Detect which cell encompasses the target text, then output its (X, Y) center coordinate. 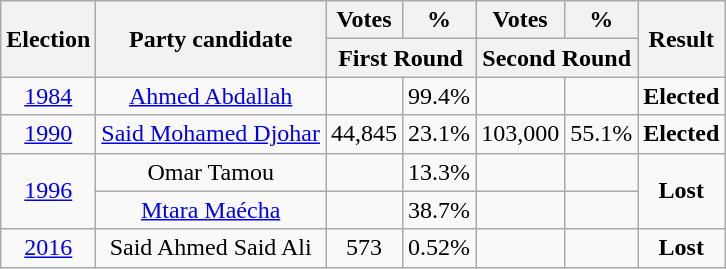
Second Round (557, 58)
0.52% (440, 248)
Said Mohamed Djohar (211, 134)
103,000 (520, 134)
23.1% (440, 134)
Said Ahmed Said Ali (211, 248)
1990 (48, 134)
Result (682, 39)
Omar Tamou (211, 172)
1996 (48, 191)
Mtara Maécha (211, 210)
38.7% (440, 210)
99.4% (440, 96)
First Round (401, 58)
Ahmed Abdallah (211, 96)
2016 (48, 248)
44,845 (364, 134)
13.3% (440, 172)
Election (48, 39)
Party candidate (211, 39)
1984 (48, 96)
573 (364, 248)
55.1% (602, 134)
